Extract the [X, Y] coordinate from the center of the cell holding the provided text.  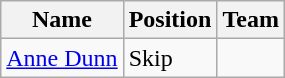
Anne Dunn [62, 58]
Skip [170, 58]
Name [62, 20]
Position [170, 20]
Team [251, 20]
